Find where the given text appears and provide that cell's center as (x, y) coordinate. 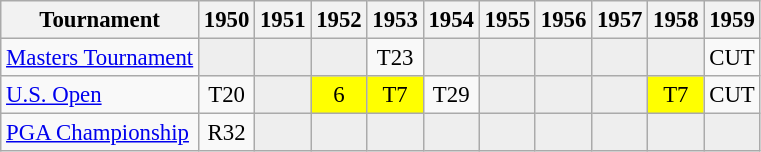
1959 (732, 20)
T23 (395, 58)
U.S. Open (100, 95)
6 (339, 95)
T29 (451, 95)
PGA Championship (100, 133)
1951 (283, 20)
1952 (339, 20)
R32 (227, 133)
1958 (676, 20)
T20 (227, 95)
Masters Tournament (100, 58)
1950 (227, 20)
1956 (563, 20)
1955 (507, 20)
1953 (395, 20)
Tournament (100, 20)
1957 (620, 20)
1954 (451, 20)
